Return [x, y] of the center of cell containing provided text 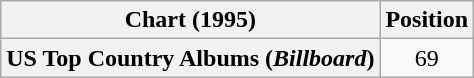
69 [427, 58]
Chart (1995) [190, 20]
US Top Country Albums (Billboard) [190, 58]
Position [427, 20]
